Capture the cell that displays the provided text and extract its [X, Y] central coordinate. 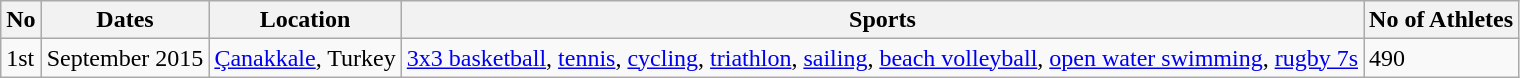
No of Athletes [1442, 20]
No [21, 20]
September 2015 [125, 58]
Çanakkale, Turkey [305, 58]
Location [305, 20]
1st [21, 58]
Sports [882, 20]
Dates [125, 20]
3x3 basketball, tennis, cycling, triathlon, sailing, beach volleyball, open water swimming, rugby 7s [882, 58]
490 [1442, 58]
